Capture the cell that displays the provided text and extract its (x, y) central coordinate. 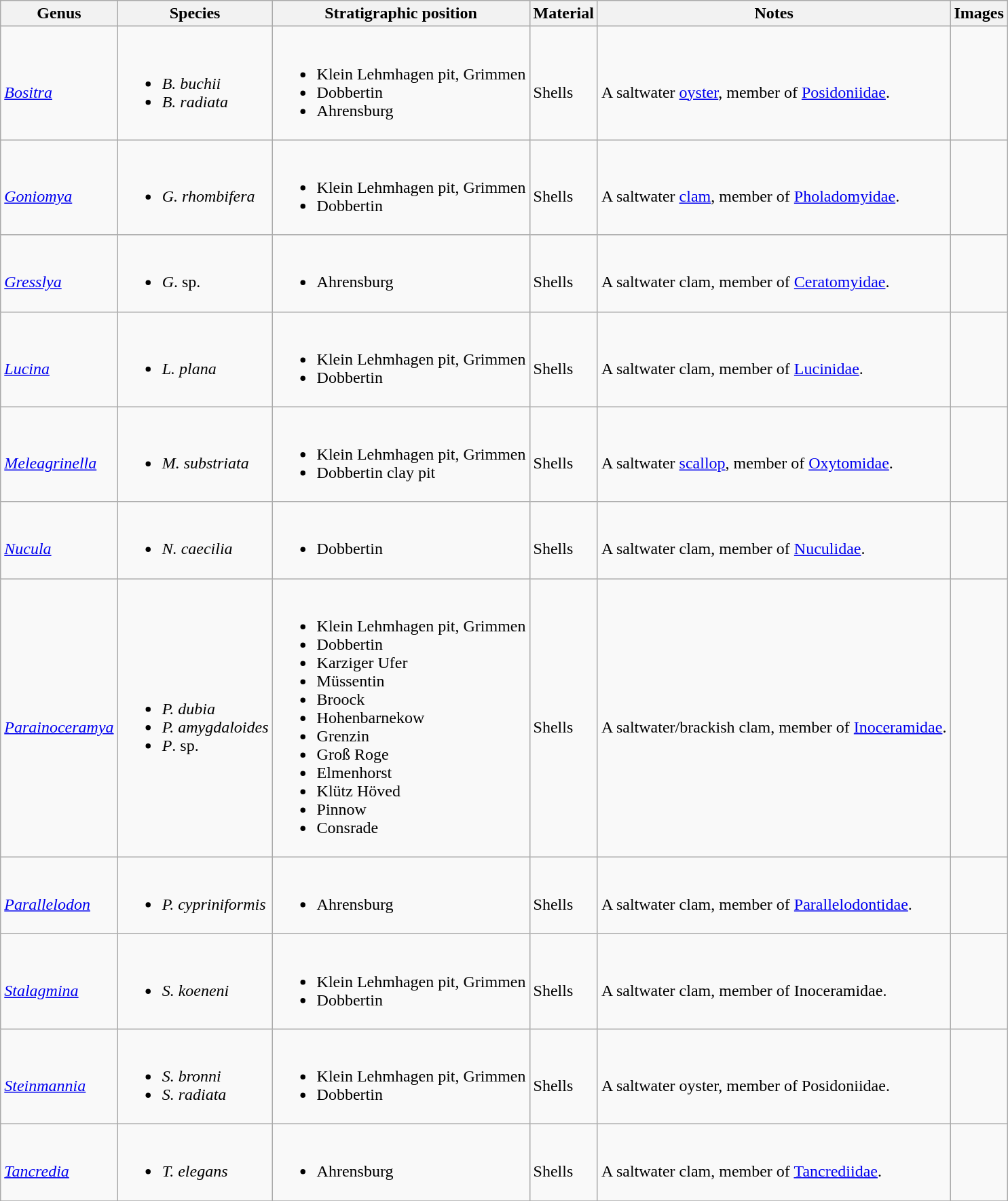
S. koeneni (195, 981)
A saltwater clam, member of Parallelodontidae. (774, 895)
Tancredia (59, 1162)
Parainoceramya (59, 718)
A saltwater/brackish clam, member of Inoceramidae. (774, 718)
A saltwater clam, member of Nuculidae. (774, 540)
T. elegans (195, 1162)
A saltwater clam, member of Lucinidae. (774, 359)
A saltwater clam, member of Pholadomyidae. (774, 187)
Material (563, 14)
P. cypriniformis (195, 895)
A saltwater clam, member of Inoceramidae. (774, 981)
G. sp. (195, 273)
A saltwater clam, member of Tancrediidae. (774, 1162)
N. caecilia (195, 540)
B. buchiiB. radiata (195, 83)
Stratigraphic position (400, 14)
Images (979, 14)
Notes (774, 14)
Stalagmina (59, 981)
L. plana (195, 359)
Parallelodon (59, 895)
Meleagrinella (59, 454)
A saltwater scallop, member of Oxytomidae. (774, 454)
Klein Lehmhagen pit, GrimmenDobbertinKarziger UferMüssentinBroockHohenbarnekowGrenzinGroß RogeElmenhorstKlütz HövedPinnowConsrade (400, 718)
M. substriata (195, 454)
Genus (59, 14)
Nucula (59, 540)
Klein Lehmhagen pit, GrimmenDobbertin clay pit (400, 454)
G. rhombifera (195, 187)
Dobbertin (400, 540)
Lucina (59, 359)
Steinmannia (59, 1076)
A saltwater clam, member of Ceratomyidae. (774, 273)
P. dubiaP. amygdaloidesP. sp. (195, 718)
Bositra (59, 83)
Species (195, 14)
Goniomya (59, 187)
S. bronniS. radiata (195, 1076)
Gresslya (59, 273)
Klein Lehmhagen pit, GrimmenDobbertinAhrensburg (400, 83)
